Return [x, y] of the center of cell containing provided text 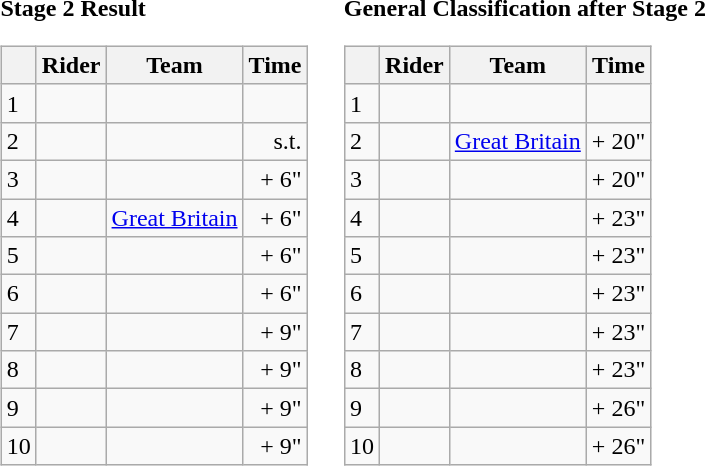
s.t. [275, 141]
